Return the (x, y) coordinate for the center point of the cell that contains the specified text.  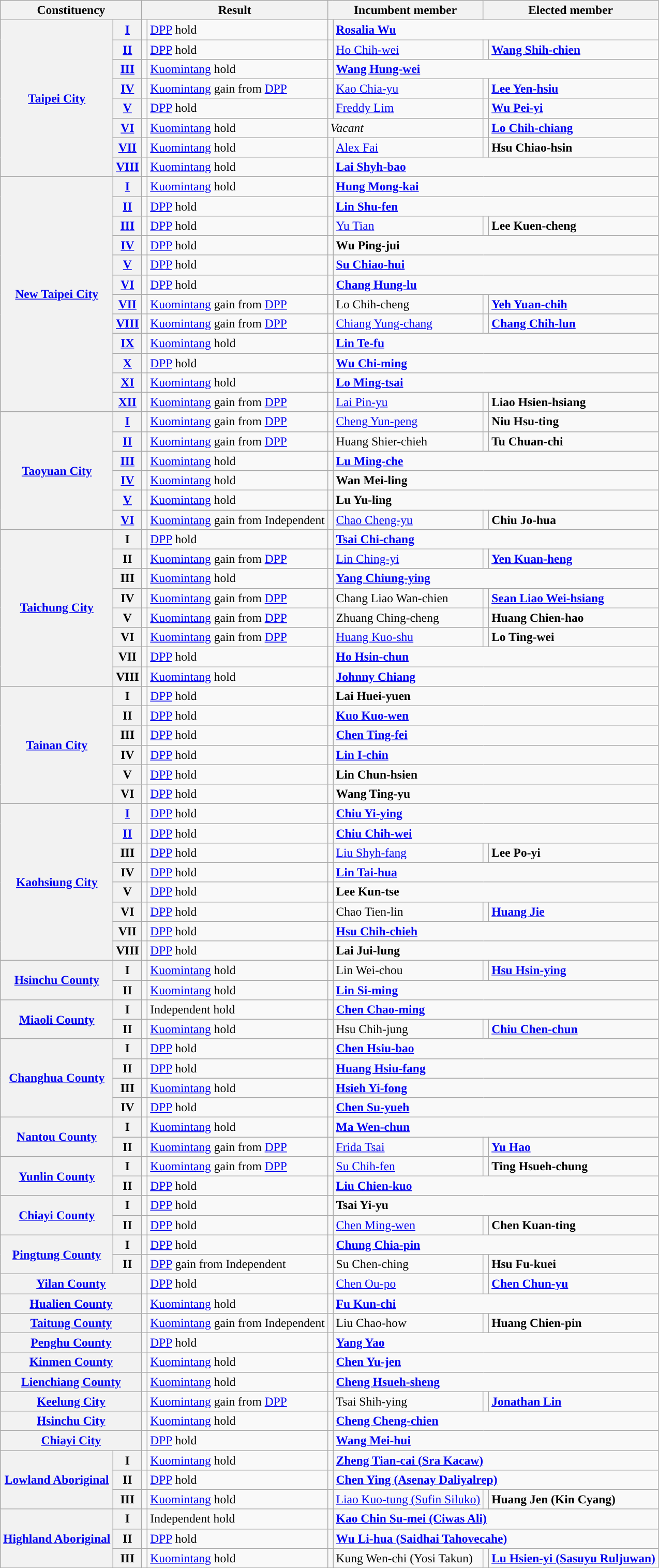
Lin I-chin (496, 755)
Lo Chih-chiang (574, 128)
Hualien County (71, 1303)
Freddy Lim (408, 108)
Chung Chia-pin (496, 1245)
Hsu Fu-kuei (574, 1264)
Chao Cheng-yu (408, 519)
Yen Kuan-heng (574, 559)
Chiu Chen-chun (574, 1029)
Jonathan Lin (574, 1401)
Chen Chao-ming (496, 1009)
Yang Chiung-ying (496, 578)
Hsu Hsin-ying (574, 970)
Tsai Chi-chang (496, 539)
Chao Tien-lin (408, 912)
Lo Ting-wei (574, 637)
Chen Chun-yu (574, 1283)
Taoyuan City (57, 471)
XII (127, 402)
Lai Jui-lung (496, 950)
Yu Tian (408, 226)
Chen Ying (Asenay Daliyalrep) (496, 1480)
Chen Ming-wen (408, 1225)
Vacant (406, 128)
Lin Si-ming (496, 990)
Frida Tsai (408, 1146)
Lo Chih-cheng (408, 304)
Lai Pin-yu (408, 402)
Lai Huei-yuen (496, 696)
Hsu Chiao-hsin (574, 147)
Liu Shyh-fang (408, 853)
Liu Chao-how (408, 1323)
Hsinchu City (71, 1421)
Chen Kuan-ting (574, 1225)
Hsu Chih-chieh (496, 931)
Incumbent member (406, 10)
Tsai Shih-ying (408, 1401)
Chiu Jo-hua (574, 519)
Huang Chien-hao (574, 618)
Liao Kuo-tung (Sufin Siluko) (408, 1499)
XI (127, 382)
Chiang Yung-chang (408, 323)
Changhua County (57, 1078)
Ho Hsin-chun (496, 656)
Sean Liao Wei-hsiang (574, 598)
Kaohsiung City (57, 882)
Lowland Aboriginal (57, 1480)
Lin Chun-hsien (496, 774)
Wu Ping-jui (496, 245)
Lin Shu-fen (496, 206)
Lin Te-fu (496, 343)
Miaoli County (57, 1019)
Yang Yao (496, 1342)
Fu Kun-chi (496, 1303)
Huang Chien-pin (574, 1323)
Wu Li-hua (Saidhai Tahovecahe) (496, 1539)
Ma Wen-chun (496, 1127)
Lu Yu-ling (496, 500)
Huang Kuo-shu (408, 637)
Chang Hung-lu (496, 285)
Lee Po-yi (574, 853)
Zhuang Ching-cheng (408, 618)
Hsinchu County (57, 980)
Lu Hsien-yi (Sasuyu Ruljuwan) (574, 1558)
Ting Hsueh-chung (574, 1166)
Huang Hsiu-fang (496, 1068)
Chen Su-yueh (496, 1107)
Yeh Yuan-chih (574, 304)
Chen Ou-po (408, 1283)
Highland Aboriginal (57, 1539)
Lo Ming-tsai (496, 382)
Nantou County (57, 1137)
Ho Chih-wei (408, 49)
Huang Jie (574, 912)
Result (235, 10)
Lienchiang County (71, 1382)
Kao Chia-yu (408, 88)
Yu Hao (574, 1146)
Lin Wei-chou (408, 970)
Hsu Chih-jung (408, 1029)
Wu Chi-ming (496, 363)
Huang Jen (Kin Cyang) (574, 1499)
Johnny Chiang (496, 676)
Lin Tai-hua (496, 872)
Alex Fai (408, 147)
Chiayi County (57, 1215)
Wang Hung-wei (496, 69)
Pingtung County (57, 1255)
Cheng Yun-peng (408, 422)
Kinmen County (71, 1362)
Chen Ting-fei (496, 735)
Wang Mei-hui (496, 1440)
Hsieh Yi-fong (496, 1088)
Lin Ching-yi (408, 559)
Yunlin County (57, 1176)
Lu Ming-che (496, 461)
Chiayi City (71, 1440)
Niu Hsu-ting (574, 422)
Su Chen-ching (408, 1264)
Lee Yen-hsiu (574, 88)
Lee Kun-tse (496, 892)
X (127, 363)
Chang Chih-lun (574, 323)
Su Chiao-hui (496, 265)
Kung Wen-chi (Yosi Takun) (408, 1558)
Keelung City (71, 1401)
Liao Hsien-hsiang (574, 402)
Chen Yu-jen (496, 1362)
Kao Chin Su-mei (Ciwas Ali) (496, 1519)
Rosalia Wu (496, 29)
Tsai Yi-yu (496, 1205)
Su Chih-fen (408, 1166)
Cheng Cheng-chien (496, 1421)
Taipei City (57, 98)
Elected member (571, 10)
DPP gain from Independent (237, 1264)
Liu Chien-kuo (496, 1186)
Penghu County (71, 1342)
Tainan City (57, 745)
Hung Mong-kai (496, 186)
Chiu Chih-wei (496, 833)
Lee Kuen-cheng (574, 226)
Wu Pei-yi (574, 108)
Chiu Yi-ying (496, 813)
Wan Mei-ling (496, 480)
Zheng Tian-cai (Sra Kacaw) (496, 1460)
Yilan County (71, 1283)
Wang Shih-chien (574, 49)
New Taipei City (57, 294)
Chen Hsiu-bao (496, 1049)
Tu Chuan-chi (574, 441)
Lai Shyh-bao (496, 167)
Kuo Kuo-wen (496, 715)
Taichung City (57, 607)
Taitung County (71, 1323)
IX (127, 343)
Wang Ting-yu (496, 794)
Constituency (71, 10)
Huang Shier-chieh (408, 441)
Cheng Hsueh-sheng (496, 1382)
Chang Liao Wan-chien (408, 598)
